Return (x, y) of the center of cell containing provided text 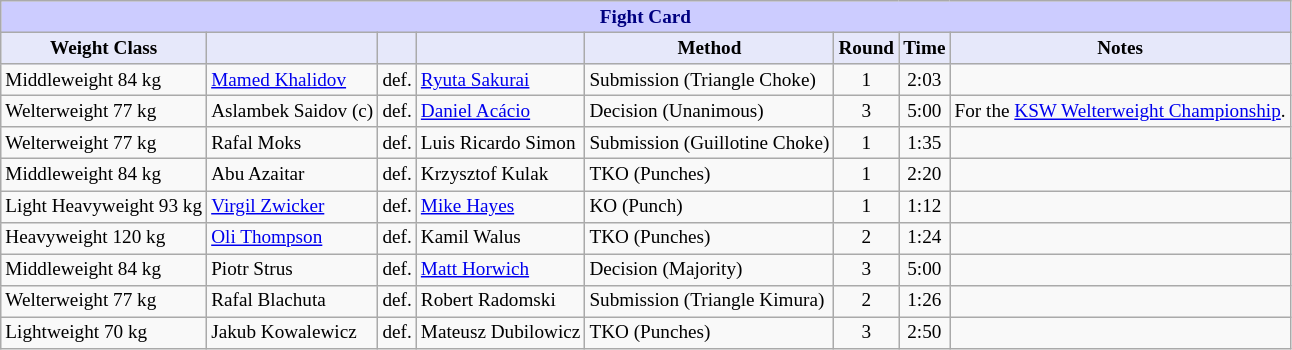
Ryuta Sakurai (500, 80)
Fight Card (646, 17)
Submission (Guillotine Choke) (710, 143)
Weight Class (104, 48)
1:35 (924, 143)
Submission (Triangle Kimura) (710, 301)
Decision (Unanimous) (710, 111)
Daniel Acácio (500, 111)
Piotr Strus (292, 270)
Mike Hayes (500, 206)
Light Heavyweight 93 kg (104, 206)
Heavyweight 120 kg (104, 238)
1:12 (924, 206)
1:24 (924, 238)
Aslambek Saidov (c) (292, 111)
Luis Ricardo Simon (500, 143)
Krzysztof Kulak (500, 175)
Mamed Khalidov (292, 80)
Kamil Walus (500, 238)
Abu Azaitar (292, 175)
Robert Radomski (500, 301)
Time (924, 48)
Rafal Blachuta (292, 301)
Round (866, 48)
Decision (Majority) (710, 270)
2:50 (924, 333)
Method (710, 48)
Jakub Kowalewicz (292, 333)
Rafal Moks (292, 143)
Lightweight 70 kg (104, 333)
For the KSW Welterweight Championship. (1120, 111)
2:20 (924, 175)
1:26 (924, 301)
Notes (1120, 48)
Mateusz Dubilowicz (500, 333)
Oli Thompson (292, 238)
2:03 (924, 80)
Matt Horwich (500, 270)
KO (Punch) (710, 206)
Submission (Triangle Choke) (710, 80)
Virgil Zwicker (292, 206)
